Identify which cell holds the provided text, then report its (x, y) central coordinate. 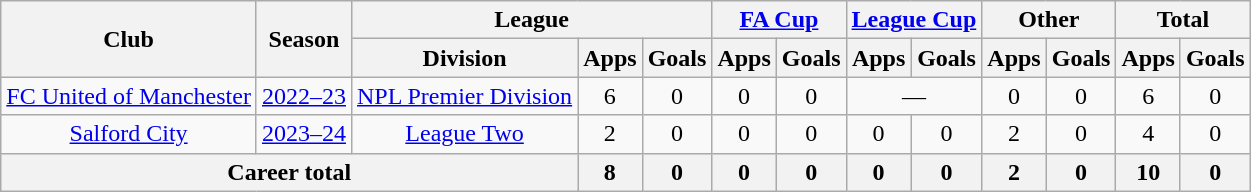
2023–24 (304, 134)
Salford City (129, 134)
Total (1183, 20)
FC United of Manchester (129, 96)
NPL Premier Division (464, 96)
League Cup (914, 20)
2022–23 (304, 96)
League Two (464, 134)
Club (129, 39)
4 (1148, 134)
FA Cup (779, 20)
League (531, 20)
8 (610, 172)
Season (304, 39)
— (914, 96)
Division (464, 58)
Career total (290, 172)
Other (1049, 20)
10 (1148, 172)
